Scan for the cell matching the given text and deliver its (X, Y) coordinate at center. 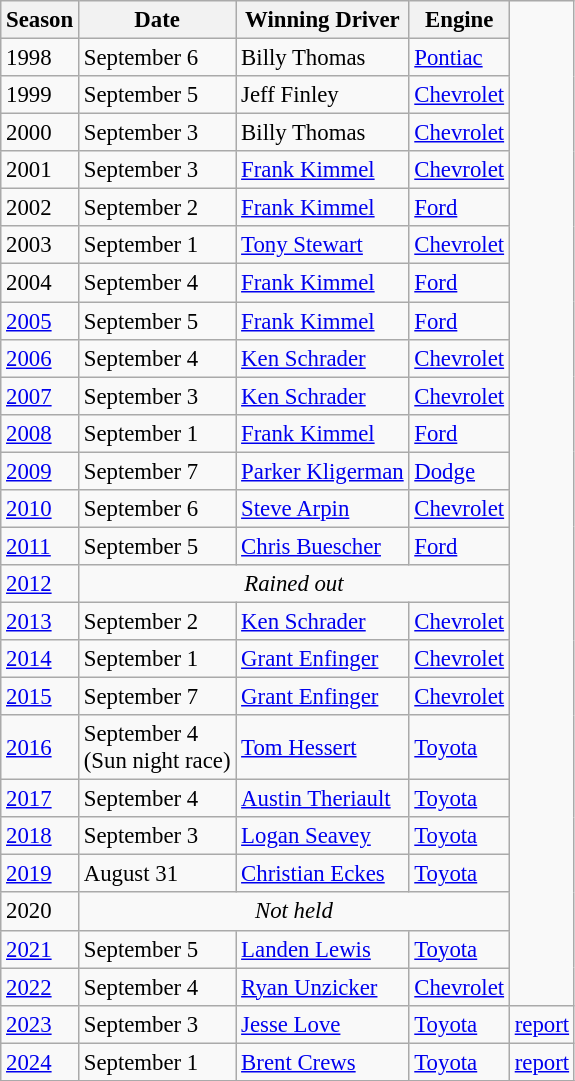
Christian Eckes (322, 874)
2019 (40, 874)
Logan Seavey (322, 836)
2009 (40, 471)
2010 (40, 509)
Jeff Finley (322, 95)
Jesse Love (322, 1024)
2000 (40, 133)
Date (156, 20)
1998 (40, 58)
2020 (40, 912)
2017 (40, 799)
Season (40, 20)
2012 (40, 584)
Brent Crews (322, 1062)
Pontiac (459, 58)
2021 (40, 949)
Parker Kligerman (322, 471)
Chris Buescher (322, 546)
2022 (40, 987)
Tony Stewart (322, 245)
2003 (40, 245)
August 31 (156, 874)
Ryan Unzicker (322, 987)
2007 (40, 396)
2004 (40, 283)
2002 (40, 208)
2016 (40, 748)
Dodge (459, 471)
2001 (40, 170)
Engine (459, 20)
1999 (40, 95)
2006 (40, 358)
2023 (40, 1024)
2018 (40, 836)
2013 (40, 621)
Rained out (294, 584)
September 4 (Sun night race) (156, 748)
2024 (40, 1062)
Landen Lewis (322, 949)
2011 (40, 546)
Not held (294, 912)
2015 (40, 697)
Austin Theriault (322, 799)
2014 (40, 659)
Steve Arpin (322, 509)
2005 (40, 321)
Tom Hessert (322, 748)
2008 (40, 433)
Winning Driver (322, 20)
